From the cell containing the given text, extract its center point as [x, y] coordinate. 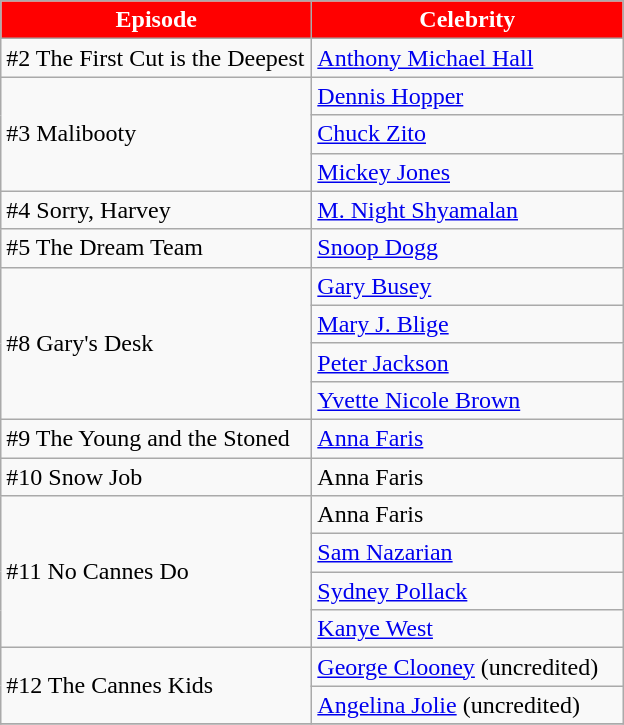
#3 Malibooty [156, 134]
Kanye West [468, 629]
George Clooney (uncredited) [468, 667]
Sam Nazarian [468, 553]
Anthony Michael Hall [468, 58]
#12 The Cannes Kids [156, 686]
Mary J. Blige [468, 324]
Peter Jackson [468, 362]
Yvette Nicole Brown [468, 400]
#8 Gary's Desk [156, 343]
Angelina Jolie (uncredited) [468, 705]
#11 No Cannes Do [156, 572]
Sydney Pollack [468, 591]
M. Night Shyamalan [468, 210]
Gary Busey [468, 286]
#9 The Young and the Stoned [156, 438]
#4 Sorry, Harvey [156, 210]
Episode [156, 20]
Celebrity [468, 20]
Dennis Hopper [468, 96]
#5 The Dream Team [156, 248]
#10 Snow Job [156, 477]
#2 The First Cut is the Deepest [156, 58]
Mickey Jones [468, 172]
Snoop Dogg [468, 248]
Chuck Zito [468, 134]
